Find where the given text appears and provide that cell's center as [x, y] coordinate. 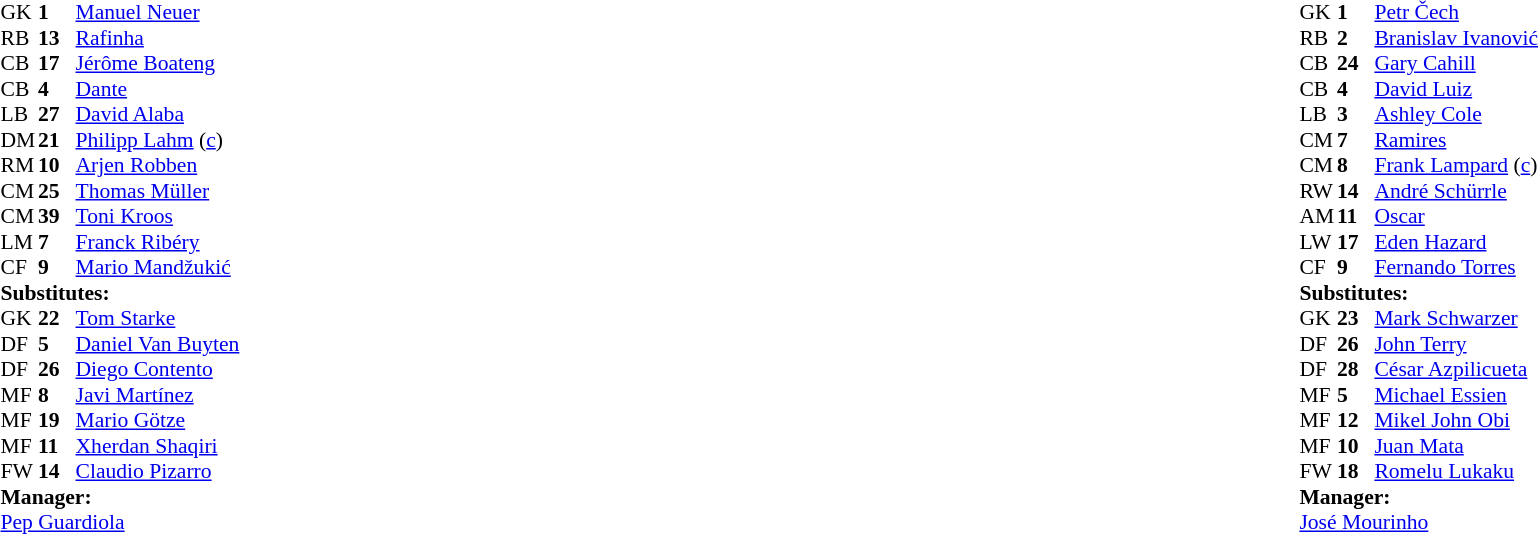
12 [1356, 421]
LW [1318, 242]
Franck Ribéry [158, 242]
Rafinha [158, 38]
19 [57, 421]
Manuel Neuer [158, 13]
Thomas Müller [158, 191]
Mario Mandžukić [158, 267]
Mario Götze [158, 421]
Petr Čech [1456, 13]
2 [1356, 38]
Juan Mata [1456, 446]
RM [19, 165]
Diego Contento [158, 369]
24 [1356, 63]
John Terry [1456, 344]
Ramires [1456, 140]
AM [1318, 217]
22 [57, 319]
Philipp Lahm (c) [158, 140]
David Luiz [1456, 89]
Mark Schwarzer [1456, 319]
Romelu Lukaku [1456, 471]
39 [57, 217]
Daniel Van Buyten [158, 344]
Claudio Pizarro [158, 471]
LM [19, 242]
Dante [158, 89]
Gary Cahill [1456, 63]
Jérôme Boateng [158, 63]
Arjen Robben [158, 165]
28 [1356, 369]
Ashley Cole [1456, 115]
21 [57, 140]
Toni Kroos [158, 217]
Branislav Ivanović [1456, 38]
RW [1318, 191]
Eden Hazard [1456, 242]
3 [1356, 115]
DM [19, 140]
Frank Lampard (c) [1456, 165]
18 [1356, 471]
Javi Martínez [158, 395]
Tom Starke [158, 319]
André Schürrle [1456, 191]
David Alaba [158, 115]
27 [57, 115]
13 [57, 38]
Mikel John Obi [1456, 421]
César Azpilicueta [1456, 369]
Oscar [1456, 217]
25 [57, 191]
Xherdan Shaqiri [158, 446]
23 [1356, 319]
Michael Essien [1456, 395]
Fernando Torres [1456, 267]
